Pinpoint the cell where the given text exists, returning its [X, Y] midpoint coordinate. 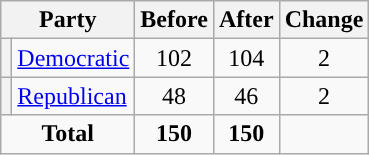
Change [324, 20]
Republican [74, 96]
48 [174, 96]
Before [174, 20]
104 [246, 58]
Total [68, 134]
Party [68, 20]
Democratic [74, 58]
102 [174, 58]
46 [246, 96]
After [246, 20]
